Capture the cell that displays the provided text and extract its [x, y] central coordinate. 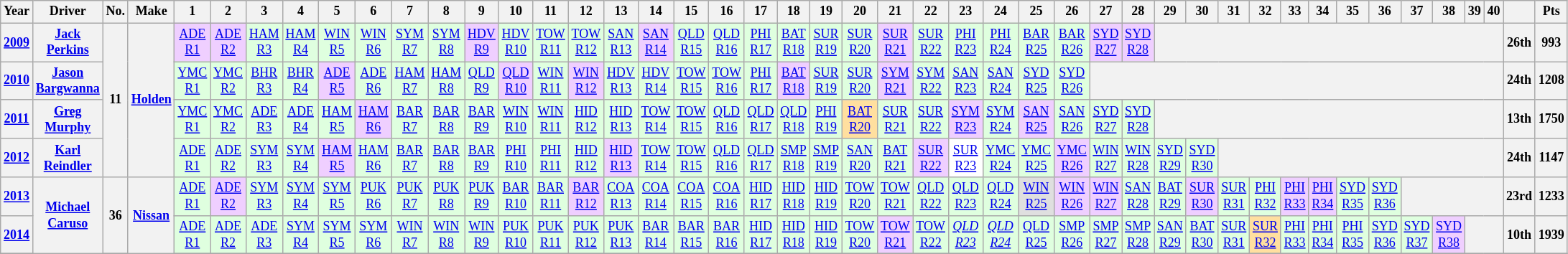
BARR7 [409, 158]
Holden [151, 100]
WINR12 [586, 81]
BAR R7 [409, 119]
15 [691, 11]
SANR23 [965, 81]
PHIR24 [1001, 42]
QLD R18 [794, 119]
13th [1520, 119]
SANR14 [655, 42]
28 [1138, 11]
HAM R6 [374, 119]
QLDR9 [482, 81]
27 [1106, 11]
35 [1353, 11]
SANR28 [1138, 197]
3 [264, 11]
4 [300, 11]
1939 [1551, 235]
SYDR30 [1202, 158]
8 [447, 11]
29 [1169, 11]
SUR R22 [931, 119]
WINR25 [1036, 197]
SYDR38 [1449, 235]
1 [192, 11]
9 [482, 11]
19 [826, 11]
PUKR10 [516, 235]
WINR8 [447, 235]
PHIR23 [965, 42]
TOW R14 [655, 119]
22 [931, 11]
2011 [17, 119]
SMPR19 [826, 158]
ADE R3 [264, 119]
14 [655, 11]
BHRR4 [300, 81]
34 [1323, 11]
SMPR28 [1138, 235]
1208 [1551, 81]
HID R12 [586, 119]
BARR15 [691, 235]
TOWR11 [550, 42]
YMC R2 [228, 119]
21 [895, 11]
33 [1294, 11]
SYD R28 [1138, 119]
31 [1234, 11]
32 [1266, 11]
WINR6 [374, 42]
SANR13 [621, 42]
QLD R16 [727, 119]
WINR26 [1072, 197]
QLDR25 [1036, 235]
HAMR4 [300, 42]
24 [1001, 11]
2012 [17, 158]
SYMR8 [447, 42]
17 [761, 11]
COAR15 [691, 197]
SURR23 [965, 158]
SANR29 [1169, 235]
Year [17, 11]
25 [1036, 11]
BARR16 [727, 235]
39 [1474, 11]
YMCR24 [1001, 158]
SUR R21 [895, 119]
PUKR13 [621, 235]
2 [228, 11]
1750 [1551, 119]
WINR7 [409, 235]
10 [516, 11]
26th [1520, 42]
WINR5 [338, 42]
BAR R8 [447, 119]
1233 [1551, 197]
SANR24 [1001, 81]
ADER3 [264, 235]
2013 [17, 197]
PHIR35 [1353, 235]
13 [621, 11]
SYMR6 [374, 235]
YMCR2 [228, 81]
BARR11 [550, 197]
TOWR14 [655, 158]
YMC R1 [192, 119]
SYDR29 [1169, 158]
SYD R27 [1106, 119]
BATR29 [1169, 197]
WINR11 [550, 81]
TOWR16 [727, 81]
COAR13 [621, 197]
HAM R5 [338, 119]
SYM R24 [1001, 119]
PUKR12 [586, 235]
HAMR5 [338, 158]
SURR21 [895, 42]
Michael Caruso [68, 215]
SYDR37 [1416, 235]
Jason Bargwanna [68, 81]
BARR8 [447, 158]
SAN R26 [1072, 119]
SMPR27 [1106, 235]
TOWR12 [586, 42]
HIDR12 [586, 158]
SYDR25 [1036, 81]
SYDR35 [1353, 197]
HDVR13 [621, 81]
HAMR7 [409, 81]
BATR21 [895, 158]
WIN R11 [550, 119]
37 [1416, 11]
PHI R19 [826, 119]
SMPR18 [794, 158]
SMPR26 [1072, 235]
Karl Reindler [68, 158]
BARR25 [1036, 42]
SYMR22 [931, 81]
Make [151, 11]
PUKR8 [447, 197]
23rd [1520, 197]
BAR R9 [482, 119]
TOW R15 [691, 119]
BARR10 [516, 197]
WINR9 [482, 235]
No. [115, 11]
23 [965, 11]
PUKR9 [482, 197]
10th [1520, 235]
QLDR10 [516, 81]
2014 [17, 235]
BARR26 [1072, 42]
PUKR11 [550, 235]
HAMR6 [374, 158]
26 [1072, 11]
TOWR22 [931, 235]
993 [1551, 42]
18 [794, 11]
Nissan [151, 215]
PUKR6 [374, 197]
YMCR25 [1036, 158]
Jack Perkins [68, 42]
BAT R20 [859, 119]
YMCR1 [192, 81]
SYDR28 [1138, 42]
SYMR21 [895, 81]
5 [338, 11]
ADE R4 [300, 119]
YMCR26 [1072, 158]
HDVR14 [655, 81]
16 [727, 11]
HAMR8 [447, 81]
Greg Murphy [68, 119]
QLDR22 [931, 197]
QLDR15 [691, 42]
BARR14 [655, 235]
SAN R25 [1036, 119]
HID R13 [621, 119]
SYM R23 [965, 119]
HDVR9 [482, 42]
HIDR13 [621, 158]
20 [859, 11]
HDVR10 [516, 42]
12 [586, 11]
38 [1449, 11]
COAR14 [655, 197]
ADER5 [338, 81]
QLDR17 [761, 158]
7 [409, 11]
BHRR3 [264, 81]
SANR20 [859, 158]
HAMR3 [264, 42]
PHIR11 [550, 158]
SURR30 [1202, 197]
PHIR10 [516, 158]
BATR30 [1202, 235]
1147 [1551, 158]
WIN R10 [516, 119]
WINR28 [1138, 158]
QLD R17 [761, 119]
SYDR27 [1106, 42]
SURR32 [1266, 235]
BARR12 [586, 197]
40 [1494, 11]
SYDR26 [1072, 81]
6 [374, 11]
PUKR7 [409, 197]
ADER6 [374, 81]
Driver [68, 11]
SYMR7 [409, 42]
COAR16 [727, 197]
30 [1202, 11]
PHIR32 [1266, 197]
2010 [17, 81]
Pts [1551, 11]
BARR9 [482, 158]
2009 [17, 42]
